For the text-containing cell, return its midpoint in [x, y] coordinate format. 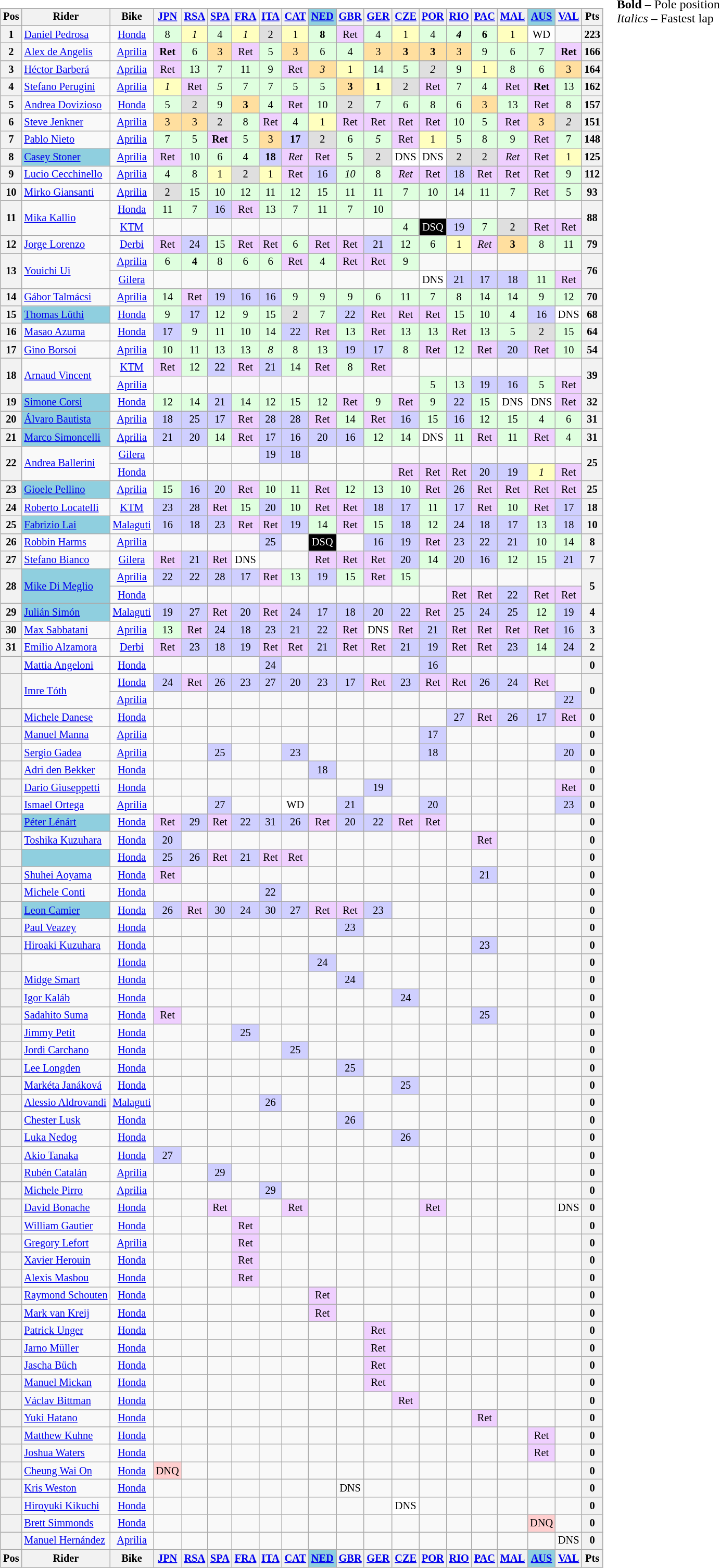
Roberto Locatelli [66, 507]
Toshika Kuzuhara [66, 840]
Steve Jenkner [66, 122]
39 [592, 376]
Max Sabbatani [66, 630]
Jimmy Petit [66, 1033]
88 [592, 219]
148 [592, 139]
Chester Lusk [66, 1120]
Václav Bittman [66, 1400]
Pablo Nieto [66, 139]
Manuel Manna [66, 735]
Sadahito Suma [66, 1015]
Álvaro Bautista [66, 420]
Robbin Harms [66, 542]
Midge Smart [66, 980]
162 [592, 87]
125 [592, 157]
70 [592, 297]
Michele Conti [66, 893]
93 [592, 192]
Markéta Janáková [66, 1086]
Julián Simón [66, 613]
Leon Camier [66, 910]
Hiroyuki Kikuchi [66, 1506]
79 [592, 245]
Emilio Alzamora [66, 647]
Gino Borsoi [66, 350]
Raymond Schouten [66, 1296]
Mika Kallio [66, 219]
Imre Tóth [66, 691]
Arnaud Vincent [66, 376]
54 [592, 350]
157 [592, 105]
Manuel Hernández [66, 1541]
Matthew Kuhne [66, 1436]
David Bonache [66, 1208]
Patrick Unger [66, 1331]
Péter Lénárt [66, 823]
Hiroaki Kuzuhara [66, 945]
Mark van Kreij [66, 1313]
Michele Danese [66, 718]
Kris Weston [66, 1488]
64 [592, 332]
151 [592, 122]
32 [592, 402]
Simone Corsi [66, 402]
Fabrizio Lai [66, 525]
Dario Giuseppetti [66, 788]
Shuhei Aoyama [66, 875]
Mattia Angeloni [66, 665]
Brett Simmonds [66, 1523]
Héctor Barberá [66, 70]
Yuki Hatano [66, 1418]
76 [592, 271]
Igor Kaláb [66, 998]
164 [592, 70]
Adri den Bekker [66, 770]
68 [592, 315]
Alexis Masbou [66, 1278]
Gregory Lefort [66, 1243]
166 [592, 52]
Jarno Müller [66, 1348]
Manuel Mickan [66, 1383]
Jordi Carchano [66, 1050]
Youichi Ui [66, 271]
Andrea Ballerini [66, 463]
Gábor Talmácsi [66, 297]
Marco Simoncelli [66, 437]
Sergio Gadea [66, 753]
Casey Stoner [66, 157]
Andrea Dovizioso [66, 105]
Alessio Aldrovandi [66, 1103]
Cheung Wai On [66, 1471]
William Gautier [66, 1226]
Thomas Lüthi [66, 315]
Stefano Perugini [66, 87]
112 [592, 175]
Joshua Waters [66, 1453]
Masao Azuma [66, 332]
Michele Pirro [66, 1191]
Jascha Büch [66, 1366]
Jorge Lorenzo [66, 245]
Stefano Bianco [66, 560]
Gioele Pellino [66, 490]
223 [592, 34]
Ismael Ortega [66, 805]
Luka Nedog [66, 1138]
Akio Tanaka [66, 1155]
Mirko Giansanti [66, 192]
Xavier Herouin [66, 1260]
Daniel Pedrosa [66, 34]
Lucio Cecchinello [66, 175]
Lee Longden [66, 1068]
Mike Di Meglio [66, 586]
Paul Veazey [66, 928]
Alex de Angelis [66, 52]
Rubén Catalán [66, 1173]
